Scan for the cell matching the given text and deliver its [x, y] coordinate at center. 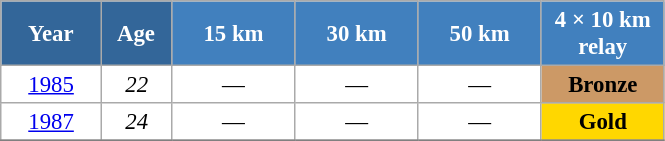
1985 [52, 85]
Age [136, 34]
Year [52, 34]
1987 [52, 122]
30 km [356, 34]
50 km [480, 34]
24 [136, 122]
Gold [602, 122]
4 × 10 km relay [602, 34]
22 [136, 85]
Bronze [602, 85]
15 km [234, 34]
